Identify which cell holds the provided text, then report its (x, y) central coordinate. 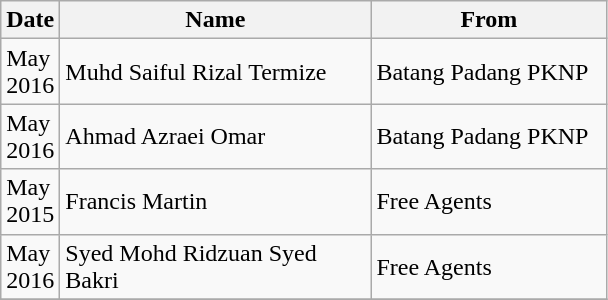
Muhd Saiful Rizal Termize (216, 72)
Syed Mohd Ridzuan Syed Bakri (216, 266)
Name (216, 20)
From (489, 20)
Francis Martin (216, 202)
May 2015 (30, 202)
Ahmad Azraei Omar (216, 136)
Date (30, 20)
